Determine the (x, y) coordinate at the center of the cell enclosing the given text.  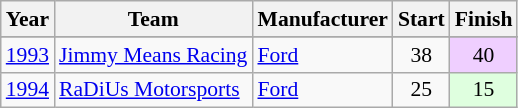
1993 (28, 55)
Year (28, 19)
Team (153, 19)
40 (484, 55)
Manufacturer (322, 19)
Start (422, 19)
Jimmy Means Racing (153, 55)
RaDiUs Motorsports (153, 90)
Finish (484, 19)
15 (484, 90)
1994 (28, 90)
25 (422, 90)
38 (422, 55)
